Pinpoint the cell where the given text exists, returning its (x, y) midpoint coordinate. 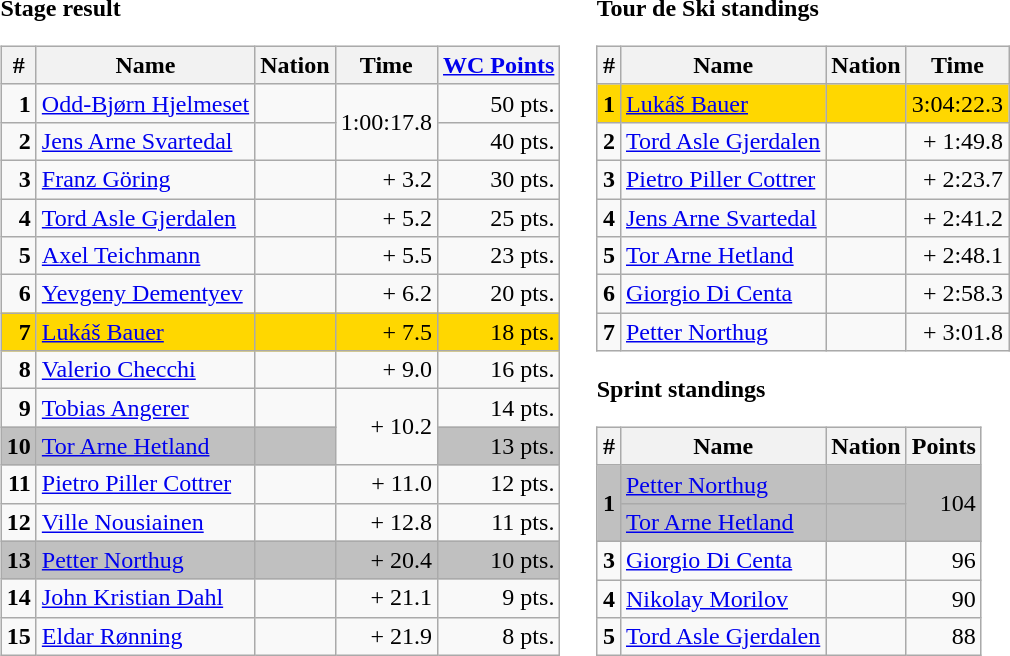
10 (18, 446)
12 (18, 522)
88 (944, 637)
+ 10.2 (386, 427)
+ 1:49.8 (957, 141)
Points (944, 446)
+ 2:41.2 (957, 217)
15 (18, 636)
10 pts. (498, 560)
+ 5.2 (386, 217)
9 pts. (498, 598)
+ 2:58.3 (957, 294)
Eldar Rønning (145, 636)
John Kristian Dahl (145, 598)
13 (18, 560)
WC Points (498, 65)
25 pts. (498, 217)
Franz Göring (145, 179)
50 pts. (498, 103)
18 pts. (498, 332)
8 pts. (498, 636)
1:00:17.8 (386, 122)
3:04:22.3 (957, 103)
+ 9.0 (386, 370)
14 pts. (498, 408)
+ 3:01.8 (957, 332)
11 (18, 484)
+ 6.2 (386, 294)
14 (18, 598)
12 pts. (498, 484)
Axel Teichmann (145, 256)
Nikolay Morilov (722, 599)
11 pts. (498, 522)
104 (944, 503)
+ 3.2 (386, 179)
40 pts. (498, 141)
23 pts. (498, 256)
+ 21.9 (386, 636)
13 pts. (498, 446)
96 (944, 560)
90 (944, 599)
+ 21.1 (386, 598)
9 (18, 408)
8 (18, 370)
Odd-Bjørn Hjelmeset (145, 103)
+ 20.4 (386, 560)
+ 2:48.1 (957, 256)
Tobias Angerer (145, 408)
16 pts. (498, 370)
20 pts. (498, 294)
30 pts. (498, 179)
+ 7.5 (386, 332)
+ 2:23.7 (957, 179)
+ 5.5 (386, 256)
+ 11.0 (386, 484)
Valerio Checchi (145, 370)
+ 12.8 (386, 522)
Ville Nousiainen (145, 522)
Yevgeny Dementyev (145, 294)
